Return the [x, y] coordinate for the center point of the cell that contains the specified text.  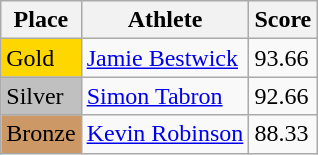
Place [41, 20]
Simon Tabron [165, 96]
Jamie Bestwick [165, 58]
93.66 [283, 58]
Kevin Robinson [165, 134]
92.66 [283, 96]
88.33 [283, 134]
Gold [41, 58]
Athlete [165, 20]
Score [283, 20]
Silver [41, 96]
Bronze [41, 134]
